Search for the cell housing the specified text and yield its (x, y) center coordinate. 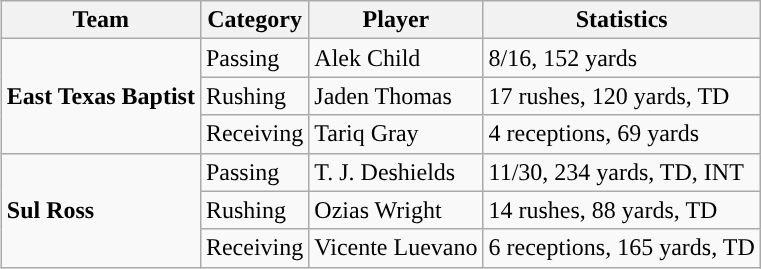
Statistics (622, 20)
Sul Ross (100, 210)
Ozias Wright (396, 210)
Tariq Gray (396, 134)
11/30, 234 yards, TD, INT (622, 172)
14 rushes, 88 yards, TD (622, 210)
T. J. Deshields (396, 172)
East Texas Baptist (100, 96)
4 receptions, 69 yards (622, 134)
Jaden Thomas (396, 96)
Alek Child (396, 58)
Category (254, 20)
Team (100, 20)
17 rushes, 120 yards, TD (622, 96)
Player (396, 20)
6 receptions, 165 yards, TD (622, 248)
8/16, 152 yards (622, 58)
Vicente Luevano (396, 248)
